Identify which cell holds the provided text, then report its (x, y) central coordinate. 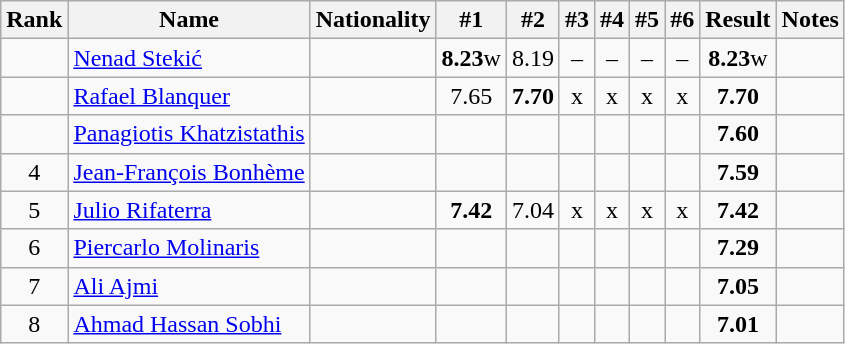
6 (34, 248)
Panagiotis Khatzistathis (189, 134)
Piercarlo Molinaris (189, 248)
#6 (682, 20)
8 (34, 324)
8.19 (532, 58)
#4 (612, 20)
Ali Ajmi (189, 286)
Notes (810, 20)
7.29 (738, 248)
7.59 (738, 172)
Name (189, 20)
7.04 (532, 210)
Nationality (373, 20)
Nenad Stekić (189, 58)
#1 (471, 20)
7 (34, 286)
#5 (648, 20)
7.01 (738, 324)
7.60 (738, 134)
Result (738, 20)
4 (34, 172)
7.65 (471, 96)
Rafael Blanquer (189, 96)
Jean-François Bonhème (189, 172)
Rank (34, 20)
Ahmad Hassan Sobhi (189, 324)
5 (34, 210)
#3 (576, 20)
Julio Rifaterra (189, 210)
7.05 (738, 286)
#2 (532, 20)
